Scan for the cell matching the given text and deliver its [x, y] coordinate at center. 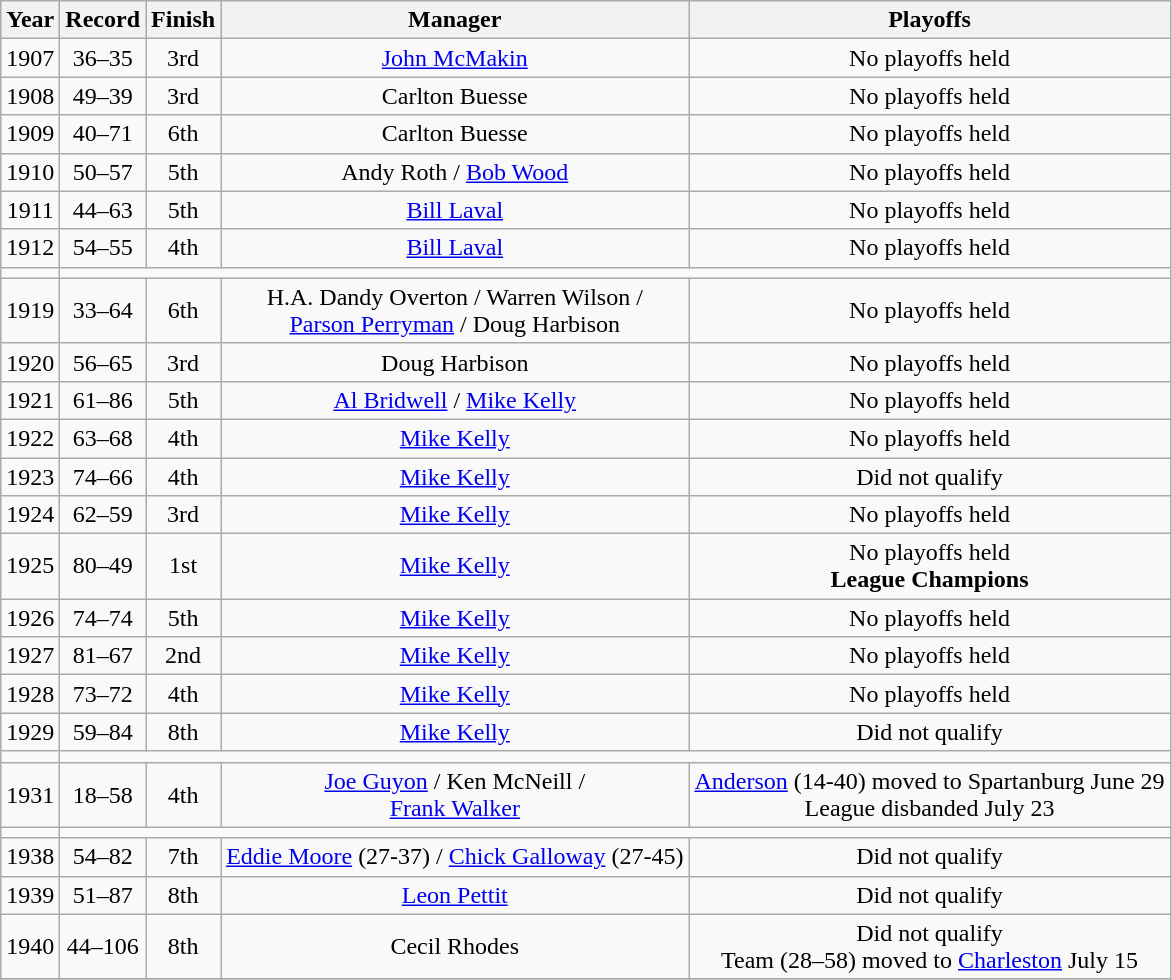
Joe Guyon / Ken McNeill / Frank Walker [455, 794]
54–82 [103, 857]
1940 [30, 946]
1910 [30, 172]
1911 [30, 210]
18–58 [103, 794]
Year [30, 20]
44–106 [103, 946]
1908 [30, 96]
Leon Pettit [455, 895]
Playoffs [930, 20]
33–64 [103, 310]
59–84 [103, 732]
61–86 [103, 400]
Manager [455, 20]
1921 [30, 400]
1st [184, 566]
No playoffs held League Champions [930, 566]
54–55 [103, 248]
56–65 [103, 362]
63–68 [103, 438]
1925 [30, 566]
7th [184, 857]
40–71 [103, 134]
49–39 [103, 96]
Eddie Moore (27-37) / Chick Galloway (27-45) [455, 857]
74–66 [103, 477]
1939 [30, 895]
Finish [184, 20]
H.A. Dandy Overton / Warren Wilson / Parson Perryman / Doug Harbison [455, 310]
81–67 [103, 656]
1907 [30, 58]
1923 [30, 477]
Andy Roth / Bob Wood [455, 172]
44–63 [103, 210]
1929 [30, 732]
1920 [30, 362]
John McMakin [455, 58]
1924 [30, 515]
51–87 [103, 895]
1931 [30, 794]
1927 [30, 656]
1919 [30, 310]
1938 [30, 857]
Anderson (14-40) moved to Spartanburg June 29 League disbanded July 23 [930, 794]
36–35 [103, 58]
1912 [30, 248]
Doug Harbison [455, 362]
Record [103, 20]
Al Bridwell / Mike Kelly [455, 400]
62–59 [103, 515]
2nd [184, 656]
Cecil Rhodes [455, 946]
74–74 [103, 618]
Did not qualifyTeam (28–58) moved to Charleston July 15 [930, 946]
1928 [30, 694]
50–57 [103, 172]
1926 [30, 618]
1909 [30, 134]
80–49 [103, 566]
73–72 [103, 694]
1922 [30, 438]
